Find where the given text appears and provide that cell's center as [x, y] coordinate. 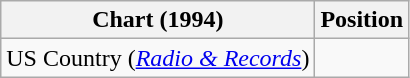
US Country (Radio & Records) [158, 58]
Position [362, 20]
Chart (1994) [158, 20]
